Return [X, Y] of the center of cell containing provided text 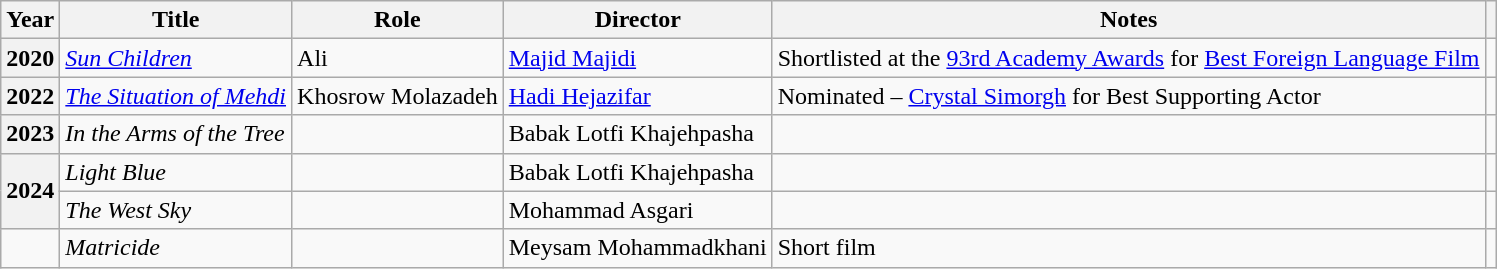
Role [398, 20]
Majid Majidi [638, 58]
Light Blue [176, 172]
Sun Children [176, 58]
2024 [30, 191]
The West Sky [176, 210]
Ali [398, 58]
Nominated – Crystal Simorgh for Best Supporting Actor [1128, 96]
Notes [1128, 20]
2022 [30, 96]
Director [638, 20]
Shortlisted at the 93rd Academy Awards for Best Foreign Language Film [1128, 58]
Mohammad Asgari [638, 210]
Title [176, 20]
Matricide [176, 248]
Hadi Hejazifar [638, 96]
In the Arms of the Tree [176, 134]
Short film [1128, 248]
Khosrow Molazadeh [398, 96]
Meysam Mohammadkhani [638, 248]
The Situation of Mehdi [176, 96]
2020 [30, 58]
Year [30, 20]
2023 [30, 134]
